Scan for the cell matching the given text and deliver its (X, Y) coordinate at center. 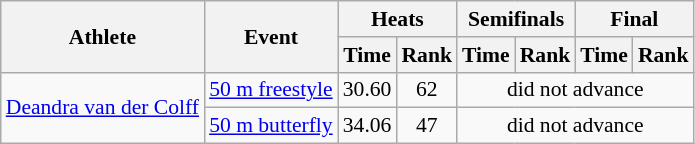
Final (634, 19)
30.60 (368, 90)
Heats (398, 19)
47 (426, 126)
62 (426, 90)
34.06 (368, 126)
Semifinals (516, 19)
Deandra van der Colff (102, 108)
50 m butterfly (271, 126)
Event (271, 36)
50 m freestyle (271, 90)
Athlete (102, 36)
